Determine the [x, y] coordinate at the center of the cell enclosing the given text.  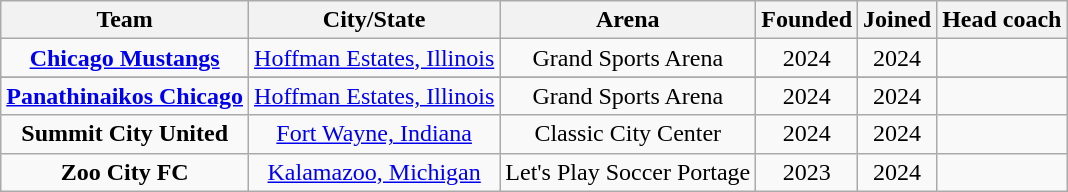
Fort Wayne, Indiana [374, 134]
Head coach [1002, 20]
Founded [807, 20]
Panathinaikos Chicago [125, 96]
Classic City Center [628, 134]
Joined [898, 20]
Summit City United [125, 134]
Chicago Mustangs [125, 58]
City/State [374, 20]
Zoo City FC [125, 172]
Let's Play Soccer Portage [628, 172]
Team [125, 20]
Arena [628, 20]
2023 [807, 172]
Kalamazoo, Michigan [374, 172]
